Find where the given text appears and provide that cell's center as (X, Y) coordinate. 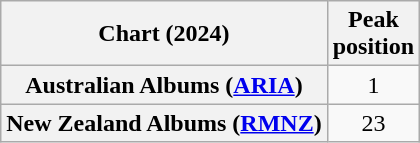
Chart (2024) (164, 34)
23 (373, 123)
Australian Albums (ARIA) (164, 85)
Peakposition (373, 34)
1 (373, 85)
New Zealand Albums (RMNZ) (164, 123)
